Return the [x, y] coordinate for the center point of the cell that contains the specified text.  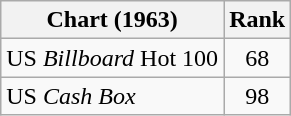
Chart (1963) [112, 20]
US Billboard Hot 100 [112, 58]
68 [258, 58]
Rank [258, 20]
98 [258, 96]
US Cash Box [112, 96]
